Find where the given text appears and provide that cell's center as [x, y] coordinate. 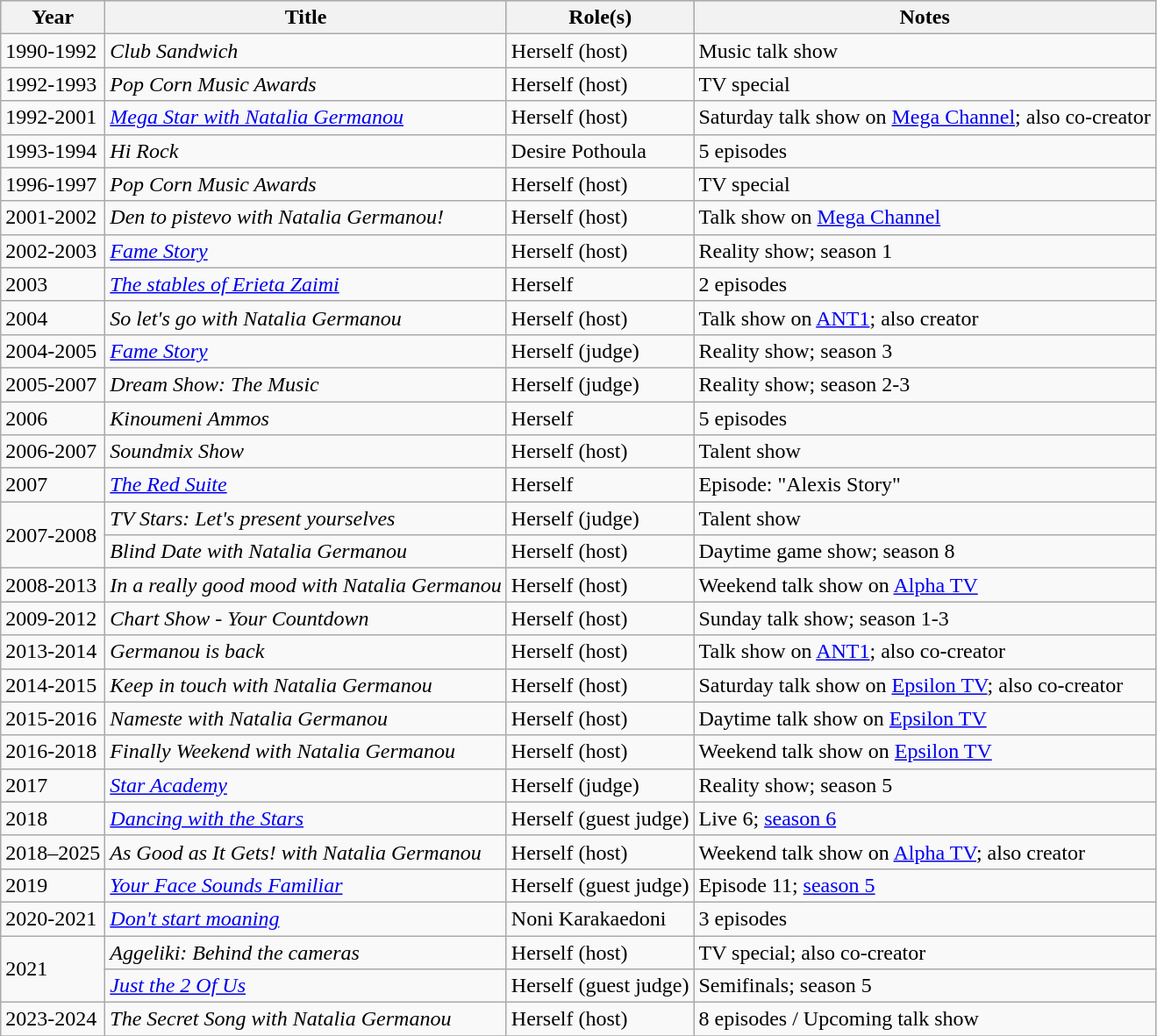
2005-2007 [53, 384]
1990-1992 [53, 51]
2015-2016 [53, 718]
Weekend talk show on Alpha TV [925, 585]
As Good as It Gets! with Natalia Germanou [306, 852]
The Secret Song with Natalia Germanou [306, 1019]
2019 [53, 885]
2006-2007 [53, 452]
Talk show on ANT1; also creator [925, 318]
2020-2021 [53, 918]
2009-2012 [53, 618]
Weekend talk show on Alpha TV; also creator [925, 852]
2 episodes [925, 284]
Soundmix Show [306, 452]
Club Sandwich [306, 51]
Talk show on ANT1; also co-creator [925, 652]
Desire Pothoula [600, 151]
Dream Show: The Music [306, 384]
2007-2008 [53, 535]
So let's go with Natalia Germanou [306, 318]
Your Face Sounds Familiar [306, 885]
Talk show on Mega Channel [925, 218]
Keep in touch with Natalia Germanou [306, 685]
Den to pistevo with Natalia Germanou! [306, 218]
Weekend talk show on Epsilon TV [925, 752]
Mega Star with Natalia Germanou [306, 118]
Just the 2 Of Us [306, 986]
TV Stars: Let's present yourselves [306, 518]
2014-2015 [53, 685]
2021 [53, 968]
Episode: "Alexis Story" [925, 485]
Notes [925, 18]
Saturday talk show on Epsilon TV; also co-creator [925, 685]
Chart Show - Your Countdown [306, 618]
In a really good mood with Natalia Germanou [306, 585]
1992-2001 [53, 118]
The Red Suite [306, 485]
Hi Rock [306, 151]
Kinoumeni Ammos [306, 418]
3 episodes [925, 918]
2004-2005 [53, 351]
Title [306, 18]
Star Academy [306, 785]
2007 [53, 485]
Daytime talk show on Epsilon TV [925, 718]
The stables of Erieta Zaimi [306, 284]
2008-2013 [53, 585]
Saturday talk show on Mega Channel; also co-creator [925, 118]
2017 [53, 785]
1993-1994 [53, 151]
Reality show; season 5 [925, 785]
Role(s) [600, 18]
Semifinals; season 5 [925, 986]
2002-2003 [53, 251]
Finally Weekend with Natalia Germanou [306, 752]
Reality show; season 3 [925, 351]
2016-2018 [53, 752]
Blind Date with Natalia Germanou [306, 552]
Sunday talk show; season 1-3 [925, 618]
Episode 11; season 5 [925, 885]
2001-2002 [53, 218]
1996-1997 [53, 184]
8 episodes / Upcoming talk show [925, 1019]
Reality show; season 2-3 [925, 384]
2003 [53, 284]
2023-2024 [53, 1019]
Germanou is back [306, 652]
2018–2025 [53, 852]
Aggeliki: Behind the cameras [306, 952]
2006 [53, 418]
Daytime game show; season 8 [925, 552]
Music talk show [925, 51]
TV special; also co-creator [925, 952]
Year [53, 18]
2018 [53, 818]
2004 [53, 318]
Noni Karakaedoni [600, 918]
Dancing with the Stars [306, 818]
Don't start moaning [306, 918]
Nameste with Natalia Germanou [306, 718]
Live 6; season 6 [925, 818]
1992-1993 [53, 84]
Reality show; season 1 [925, 251]
2013-2014 [53, 652]
